Determine the (X, Y) coordinate at the center of the cell enclosing the given text.  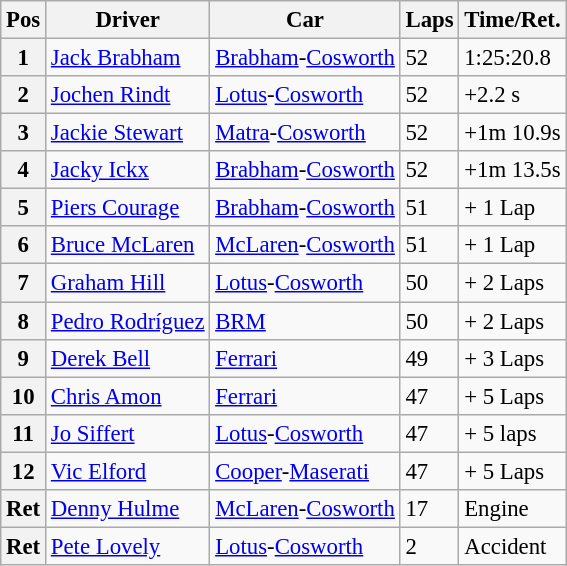
10 (24, 396)
+ 3 Laps (512, 358)
Pos (24, 20)
Bruce McLaren (128, 245)
12 (24, 471)
Chris Amon (128, 396)
Engine (512, 509)
Matra-Cosworth (305, 133)
Jackie Stewart (128, 133)
Derek Bell (128, 358)
8 (24, 321)
17 (430, 509)
Denny Hulme (128, 509)
Jacky Ickx (128, 170)
Driver (128, 20)
+1m 13.5s (512, 170)
4 (24, 170)
6 (24, 245)
Accident (512, 546)
Laps (430, 20)
Piers Courage (128, 208)
9 (24, 358)
5 (24, 208)
Cooper-Maserati (305, 471)
Jack Brabham (128, 58)
+1m 10.9s (512, 133)
1:25:20.8 (512, 58)
Pedro Rodríguez (128, 321)
Car (305, 20)
7 (24, 283)
Jochen Rindt (128, 95)
Graham Hill (128, 283)
49 (430, 358)
Pete Lovely (128, 546)
11 (24, 433)
+ 5 laps (512, 433)
BRM (305, 321)
1 (24, 58)
+2.2 s (512, 95)
Vic Elford (128, 471)
Jo Siffert (128, 433)
3 (24, 133)
Time/Ret. (512, 20)
